Pinpoint the cell where the given text exists, returning its [X, Y] midpoint coordinate. 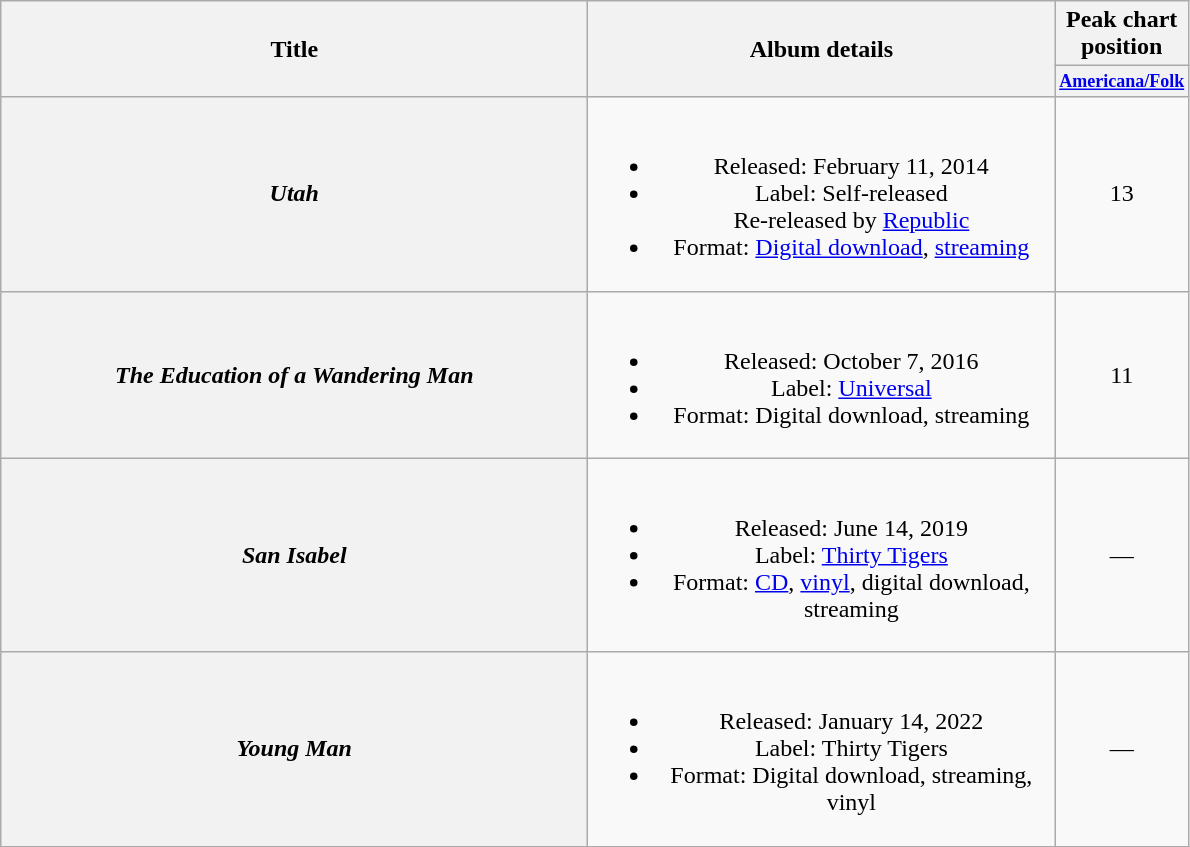
The Education of a Wandering Man [294, 374]
Americana/Folk [1122, 82]
13 [1122, 194]
Released: January 14, 2022Label: Thirty TigersFormat: Digital download, streaming, vinyl [822, 749]
11 [1122, 374]
Peak chart position [1122, 34]
Utah [294, 194]
Young Man [294, 749]
Released: February 11, 2014Label: Self-released Re-released by RepublicFormat: Digital download, streaming [822, 194]
Released: October 7, 2016Label: UniversalFormat: Digital download, streaming [822, 374]
San Isabel [294, 555]
Title [294, 49]
Album details [822, 49]
Released: June 14, 2019Label: Thirty TigersFormat: CD, vinyl, digital download, streaming [822, 555]
